Find where the given text appears and provide that cell's center as (X, Y) coordinate. 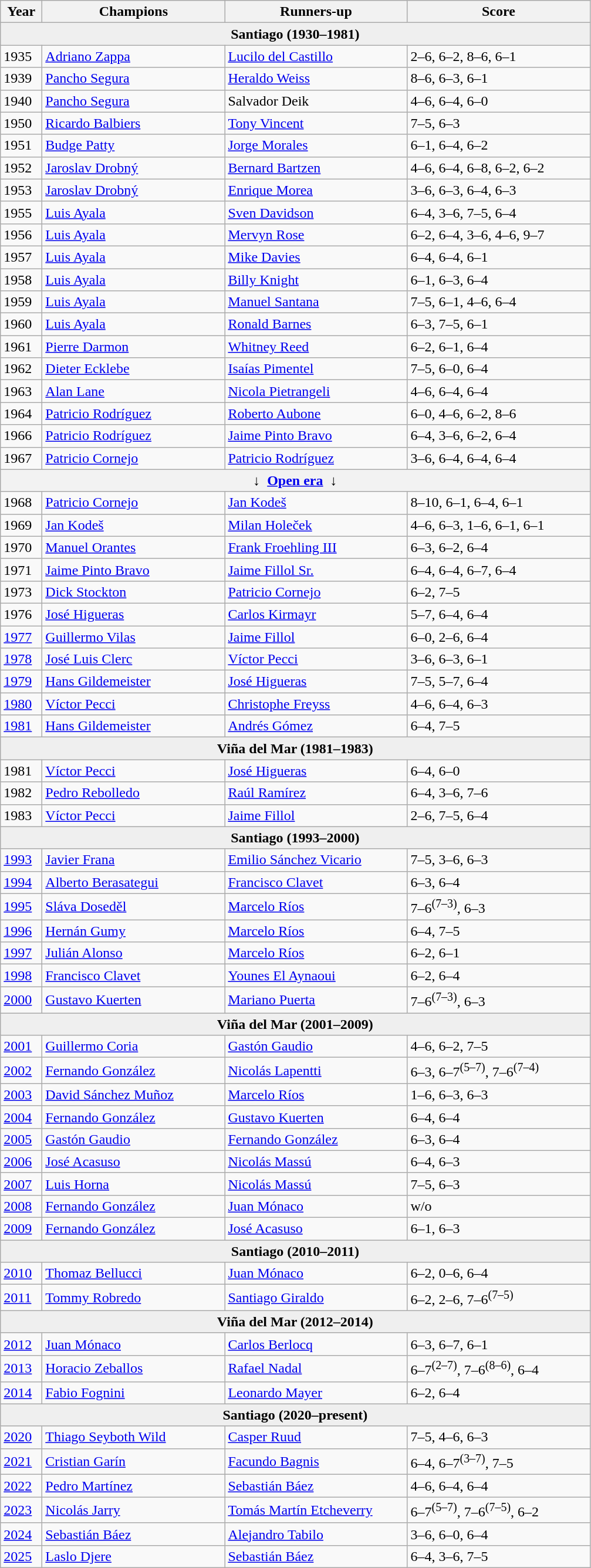
3–6, 6–0, 6–4 (499, 1534)
7–5, 6–0, 6–4 (499, 369)
Younes El Aynaoui (316, 976)
Nicola Pietrangeli (316, 391)
Viña del Mar (2012–2014) (295, 1322)
1964 (21, 414)
1969 (21, 525)
Jorge Morales (316, 145)
4–6, 6–4, 6–8, 6–2, 6–2 (499, 168)
2010 (21, 1274)
1940 (21, 101)
Runners-up (316, 12)
2013 (21, 1368)
6–3, 7–5, 6–1 (499, 324)
2021 (21, 1462)
Pedro Rebolledo (134, 793)
Horacio Zeballos (134, 1368)
2011 (21, 1298)
Dick Stockton (134, 592)
1995 (21, 907)
Jaime Fillol Sr. (316, 570)
7–5, 5–7, 6–4 (499, 682)
1957 (21, 257)
1956 (21, 235)
2009 (21, 1229)
Hernán Gumy (134, 931)
Julián Alonso (134, 953)
Christophe Freyss (316, 704)
8–6, 6–3, 6–1 (499, 79)
2012 (21, 1344)
Isaías Pimentel (316, 369)
Raúl Ramírez (316, 793)
Mike Davies (316, 257)
6–1, 6–3 (499, 1229)
6–2, 2–6, 7–6(7–5) (499, 1298)
6–4, 6–4, 6–1 (499, 257)
6–2, 6–1 (499, 953)
Budge Patty (134, 145)
2023 (21, 1510)
Cristian Garín (134, 1462)
2000 (21, 1000)
Tomás Martín Etcheverry (316, 1510)
3–6, 6–3, 6–4, 6–3 (499, 190)
Adriano Zappa (134, 56)
2004 (21, 1117)
Javier Frana (134, 860)
Champions (134, 12)
1963 (21, 391)
Nicolás Jarry (134, 1510)
Luis Horna (134, 1184)
Rafael Nadal (316, 1368)
w/o (499, 1207)
1997 (21, 953)
Bernard Bartzen (316, 168)
José Luis Clerc (134, 659)
Alan Lane (134, 391)
1–6, 6–3, 6–3 (499, 1095)
1967 (21, 458)
1961 (21, 347)
Milan Holeček (316, 525)
Leonardo Mayer (316, 1393)
4–6, 6–4, 6–0 (499, 101)
Year (21, 12)
6–4, 3–6, 7–5 (499, 1556)
Frank Froehling III (316, 547)
Andrés Gómez (316, 726)
1935 (21, 56)
1979 (21, 682)
2020 (21, 1437)
1996 (21, 931)
Viña del Mar (2001–2009) (295, 1024)
3–6, 6–4, 6–4, 6–4 (499, 458)
1939 (21, 79)
2022 (21, 1486)
3–6, 6–3, 6–1 (499, 659)
1994 (21, 882)
Whitney Reed (316, 347)
6–4, 3–6, 6–2, 6–4 (499, 436)
Santiago (2020–present) (295, 1415)
Laslo Djere (134, 1556)
Alberto Berasategui (134, 882)
Pedro Martínez (134, 1486)
1978 (21, 659)
Ricardo Balbiers (134, 123)
6–7(2–7), 7–6(8–6), 6–4 (499, 1368)
1980 (21, 704)
6–4, 3–6, 7–5, 6–4 (499, 212)
Manuel Santana (316, 302)
Guillermo Coria (134, 1047)
1976 (21, 614)
1993 (21, 860)
2003 (21, 1095)
1968 (21, 503)
1966 (21, 436)
2–6, 6–2, 8–6, 6–1 (499, 56)
1952 (21, 168)
Fabio Fognini (134, 1393)
Carlos Kirmayr (316, 614)
1977 (21, 636)
6–3, 6–7(5–7), 7–6(7–4) (499, 1071)
2002 (21, 1071)
Thomaz Bellucci (134, 1274)
1971 (21, 570)
1998 (21, 976)
1950 (21, 123)
Tommy Robredo (134, 1298)
5–7, 6–4, 6–4 (499, 614)
1953 (21, 190)
2025 (21, 1556)
7–5, 6–1, 4–6, 6–4 (499, 302)
Thiago Seyboth Wild (134, 1437)
6–3, 6–2, 6–4 (499, 547)
6–2, 0–6, 6–4 (499, 1274)
Mariano Puerta (316, 1000)
Manuel Orantes (134, 547)
7–5, 3–6, 6–3 (499, 860)
2006 (21, 1161)
Santiago (2010–2011) (295, 1251)
Santiago Giraldo (316, 1298)
8–10, 6–1, 6–4, 6–1 (499, 503)
1983 (21, 815)
Enrique Morea (316, 190)
2014 (21, 1393)
6–2, 6–1, 6–4 (499, 347)
Sven Davidson (316, 212)
6–2, 7–5 (499, 592)
6–4, 6–4 (499, 1117)
Mervyn Rose (316, 235)
1962 (21, 369)
Viña del Mar (1981–1983) (295, 749)
6–4, 6–7(3–7), 7–5 (499, 1462)
6–1, 6–3, 6–4 (499, 280)
Alejandro Tabilo (316, 1534)
Facundo Bagnis (316, 1462)
Salvador Deik (316, 101)
1960 (21, 324)
Nicolás Lapentti (316, 1071)
6–3, 6–7, 6–1 (499, 1344)
Ronald Barnes (316, 324)
1958 (21, 280)
6–2, 6–4, 3–6, 4–6, 9–7 (499, 235)
4–6, 6–2, 7–5 (499, 1047)
6–4, 6–4, 6–7, 6–4 (499, 570)
4–6, 6–3, 1–6, 6–1, 6–1 (499, 525)
1970 (21, 547)
↓ Open era ↓ (295, 480)
David Sánchez Muñoz (134, 1095)
Billy Knight (316, 280)
6–7(5–7), 7–6(7–5), 6–2 (499, 1510)
Dieter Ecklebe (134, 369)
6–0, 2–6, 6–4 (499, 636)
2008 (21, 1207)
Score (499, 12)
Tony Vincent (316, 123)
Sláva Doseděl (134, 907)
1959 (21, 302)
Santiago (1930–1981) (295, 34)
1982 (21, 793)
Carlos Berlocq (316, 1344)
Santiago (1993–2000) (295, 838)
Roberto Aubone (316, 414)
6–4, 6–0 (499, 771)
1951 (21, 145)
2001 (21, 1047)
Heraldo Weiss (316, 79)
7–5, 4–6, 6–3 (499, 1437)
Casper Ruud (316, 1437)
Emilio Sánchez Vicario (316, 860)
2024 (21, 1534)
2–6, 7–5, 6–4 (499, 815)
6–0, 4–6, 6–2, 8–6 (499, 414)
6–4, 3–6, 7–6 (499, 793)
2005 (21, 1139)
6–4, 6–3 (499, 1161)
Lucilo del Castillo (316, 56)
Guillermo Vilas (134, 636)
6–1, 6–4, 6–2 (499, 145)
1955 (21, 212)
2007 (21, 1184)
Pierre Darmon (134, 347)
1973 (21, 592)
4–6, 6–4, 6–3 (499, 704)
